For the text-containing cell, return its midpoint in [X, Y] coordinate format. 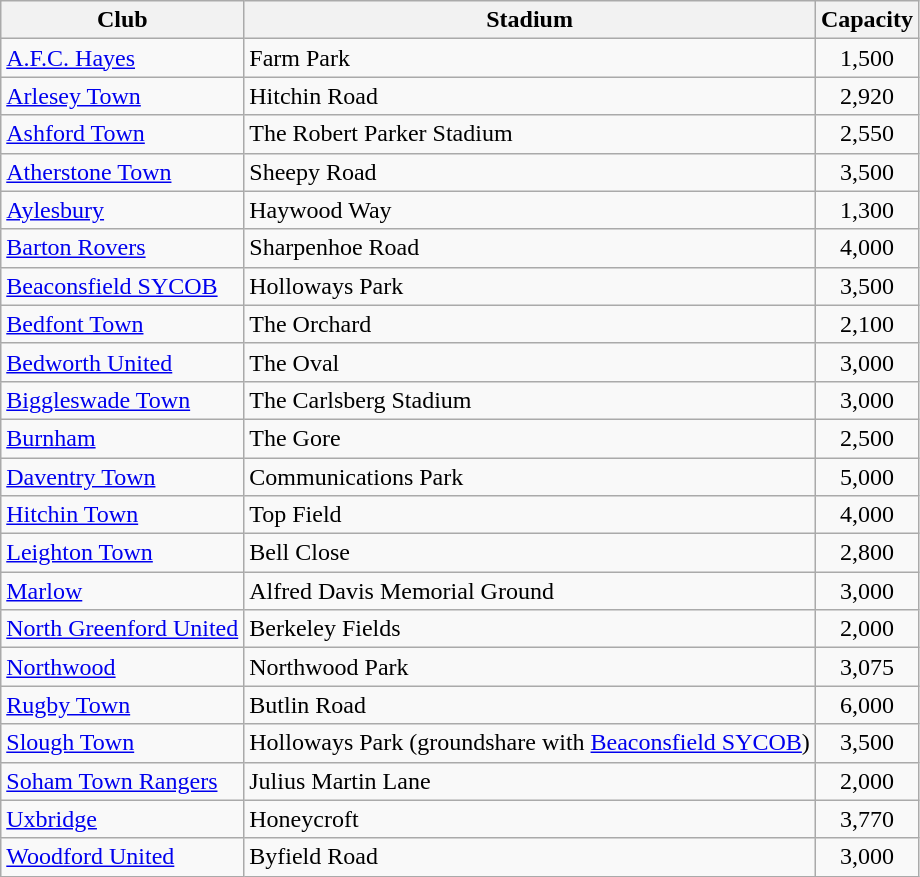
Ashford Town [122, 134]
Northwood Park [530, 667]
Sharpenhoe Road [530, 248]
Soham Town Rangers [122, 781]
3,770 [866, 819]
5,000 [866, 477]
Haywood Way [530, 210]
A.F.C. Hayes [122, 58]
Alfred Davis Memorial Ground [530, 591]
Northwood [122, 667]
Bedworth United [122, 362]
Barton Rovers [122, 248]
Holloways Park (groundshare with Beaconsfield SYCOB) [530, 743]
Butlin Road [530, 705]
2,550 [866, 134]
Marlow [122, 591]
Uxbridge [122, 819]
Beaconsfield SYCOB [122, 286]
Bell Close [530, 553]
Sheepy Road [530, 172]
Daventry Town [122, 477]
Arlesey Town [122, 96]
Bedfont Town [122, 324]
Hitchin Road [530, 96]
Communications Park [530, 477]
Hitchin Town [122, 515]
The Gore [530, 438]
The Robert Parker Stadium [530, 134]
Club [122, 20]
Top Field [530, 515]
Stadium [530, 20]
Farm Park [530, 58]
Capacity [866, 20]
1,300 [866, 210]
Rugby Town [122, 705]
3,075 [866, 667]
The Carlsberg Stadium [530, 400]
The Orchard [530, 324]
Byfield Road [530, 857]
Berkeley Fields [530, 629]
North Greenford United [122, 629]
2,100 [866, 324]
Honeycroft [530, 819]
1,500 [866, 58]
2,800 [866, 553]
Atherstone Town [122, 172]
Julius Martin Lane [530, 781]
2,500 [866, 438]
6,000 [866, 705]
The Oval [530, 362]
2,920 [866, 96]
Biggleswade Town [122, 400]
Burnham [122, 438]
Aylesbury [122, 210]
Slough Town [122, 743]
Holloways Park [530, 286]
Leighton Town [122, 553]
Woodford United [122, 857]
